Detect which cell encompasses the target text, then output its (x, y) center coordinate. 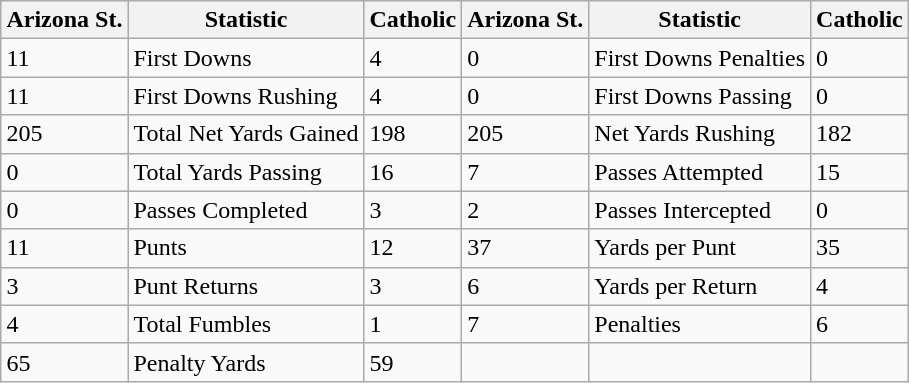
65 (64, 362)
Total Net Yards Gained (246, 134)
Penalties (700, 324)
Passes Intercepted (700, 210)
Punts (246, 248)
198 (413, 134)
2 (526, 210)
Punt Returns (246, 286)
Yards per Punt (700, 248)
16 (413, 172)
Net Yards Rushing (700, 134)
Penalty Yards (246, 362)
Passes Attempted (700, 172)
Passes Completed (246, 210)
182 (860, 134)
Yards per Return (700, 286)
59 (413, 362)
15 (860, 172)
12 (413, 248)
First Downs Passing (700, 96)
1 (413, 324)
Total Yards Passing (246, 172)
First Downs Rushing (246, 96)
First Downs Penalties (700, 58)
First Downs (246, 58)
Total Fumbles (246, 324)
35 (860, 248)
37 (526, 248)
